Return the (X, Y) coordinate for the center point of the cell that contains the specified text.  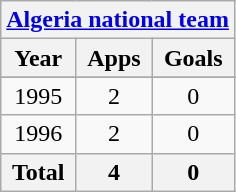
Year (38, 58)
Apps (114, 58)
Total (38, 172)
Algeria national team (118, 20)
1995 (38, 96)
1996 (38, 134)
Goals (193, 58)
4 (114, 172)
